Pinpoint the cell where the given text exists, returning its (X, Y) midpoint coordinate. 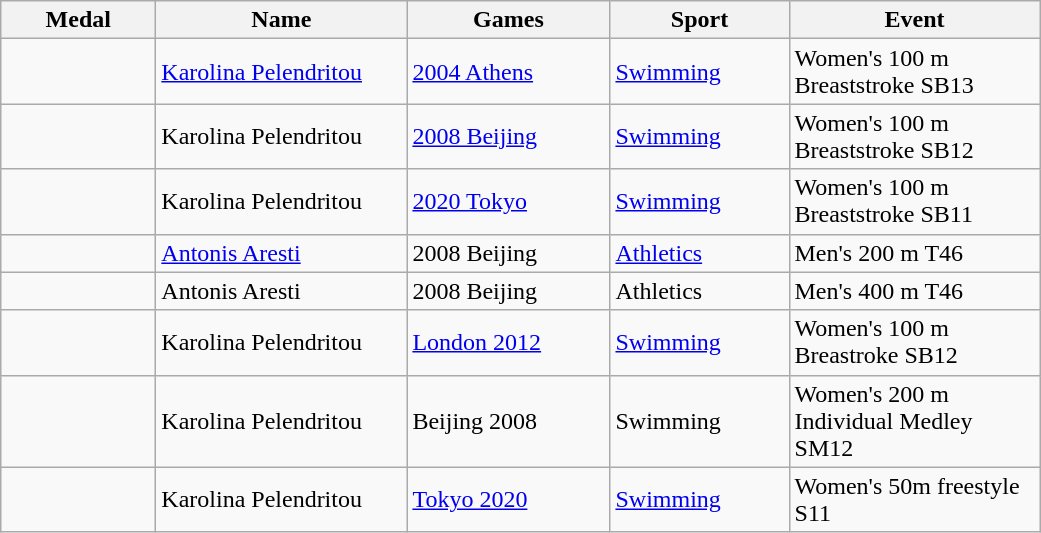
Medal (78, 20)
Tokyo 2020 (508, 500)
Men's 400 m T46 (914, 291)
Event (914, 20)
2020 Tokyo (508, 202)
Women's 100 m Breastroke SB12 (914, 342)
London 2012 (508, 342)
Beijing 2008 (508, 421)
Name (282, 20)
Women's 50m freestyle S11 (914, 500)
2004 Athens (508, 72)
Women's 100 m Breaststroke SB13 (914, 72)
Men's 200 m T46 (914, 253)
Women's 100 m Breaststroke SB11 (914, 202)
Women's 200 m Individual Medley SM12 (914, 421)
Women's 100 m Breaststroke SB12 (914, 136)
Sport (700, 20)
Games (508, 20)
